Pinpoint the cell where the given text exists, returning its (x, y) midpoint coordinate. 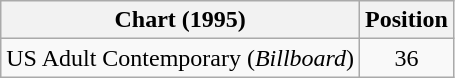
36 (407, 58)
US Adult Contemporary (Billboard) (180, 58)
Position (407, 20)
Chart (1995) (180, 20)
